Scan for the cell matching the given text and deliver its [x, y] coordinate at center. 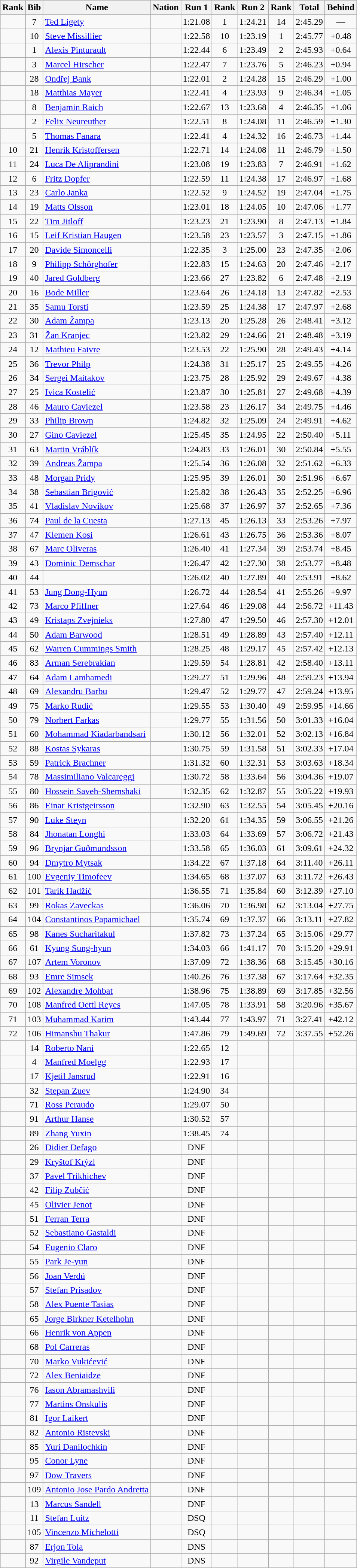
Arthur Hanse [97, 1119]
+27.82 [341, 920]
+0.64 [341, 50]
Erjon Tola [97, 1547]
2:45.93 [309, 50]
3:11.72 [309, 877]
+8.48 [341, 563]
1:37.09 [196, 962]
+8.62 [341, 577]
Marcus Sandell [97, 1504]
2:46.34 [309, 93]
+4.46 [341, 406]
+30.16 [341, 962]
2:59.23 [309, 677]
+12.13 [341, 649]
106 [34, 1033]
1:25.95 [196, 478]
3:02.33 [309, 748]
1:28.89 [253, 635]
2:49.68 [309, 392]
104 [34, 920]
Luke Steyn [97, 820]
Marcel Hirscher [97, 64]
+1.05 [341, 93]
Total [309, 7]
88 [34, 748]
Fritz Dopfer [97, 179]
Alex Puente Tasias [97, 1304]
+5.55 [341, 449]
1:32.55 [253, 805]
Artem Voronov [97, 962]
1:26.47 [196, 563]
Kryštof Krýzl [97, 1162]
3:17.85 [309, 991]
1:27.80 [196, 620]
2:46.73 [309, 136]
1:21.08 [196, 22]
+29.77 [341, 934]
2:46.35 [309, 107]
2:59.24 [309, 692]
2:46.23 [309, 64]
1:23.68 [253, 107]
1:23.59 [196, 307]
1:22.52 [196, 193]
Park Je-yun [97, 1261]
1:34.65 [196, 877]
1:30.75 [196, 748]
1:33.03 [196, 834]
Carlo Janka [97, 193]
Andreas Žampa [97, 464]
3:01.33 [309, 720]
1:25.28 [253, 321]
Yuri Danilochkin [97, 1447]
+4.39 [341, 392]
3:06.72 [309, 834]
+2.53 [341, 292]
Philipp Schörghofer [97, 264]
3:37.55 [309, 1033]
3:04.36 [309, 777]
2:50.84 [309, 449]
Sebastian Brigović [97, 492]
+21.43 [341, 834]
1:37.07 [253, 877]
Manfred Oettl Reyes [97, 1005]
1:27.13 [196, 520]
1:31.56 [253, 720]
Behind [341, 7]
+14.66 [341, 706]
1:24.95 [253, 435]
Pol Carreras [97, 1347]
1:31.58 [253, 748]
1:23.01 [196, 207]
1:22.01 [196, 79]
1:41.17 [253, 948]
Matts Olsson [97, 207]
Pavel Trikhichev [97, 1176]
Joan Verdú [97, 1276]
1:26.08 [253, 464]
1:28.54 [253, 592]
1:24.18 [253, 292]
92 [34, 1561]
80 [34, 791]
1:23.49 [253, 50]
2:53.36 [309, 535]
1:36.03 [253, 848]
Kanes Sucharitakul [97, 934]
Matthias Mayer [97, 93]
Sebastiano Gastaldi [97, 1233]
2:50.40 [309, 435]
1:26.97 [253, 506]
2:49.75 [309, 406]
1:26.43 [253, 492]
+2.17 [341, 264]
+5.11 [341, 435]
1:22.83 [196, 264]
109 [34, 1489]
1:24.63 [253, 264]
Henrik von Appen [97, 1333]
+16.04 [341, 720]
3:03.63 [309, 763]
Henrik Kristoffersen [97, 150]
1:35.84 [253, 891]
+2.19 [341, 278]
1:26.02 [196, 577]
1:31.32 [196, 763]
1:24.90 [196, 1091]
Arman Serebrakian [97, 663]
Constantinos Papamichael [97, 920]
1:25.09 [253, 421]
+32.56 [341, 991]
81 [34, 1418]
1:40.26 [196, 976]
Trevor Philp [97, 364]
2:47.48 [309, 278]
1:24.05 [253, 207]
1:30.72 [196, 777]
+13.94 [341, 677]
1:25.00 [253, 250]
2:53.91 [309, 577]
+27.75 [341, 905]
Marco Pfiffner [97, 606]
+2.68 [341, 307]
+1.50 [341, 150]
1:22.67 [196, 107]
2:52.25 [309, 492]
1:29.96 [253, 677]
Kyung Sung-hyun [97, 948]
Adam Žampa [97, 321]
1:38.36 [253, 962]
1:25.54 [196, 464]
2:45.77 [309, 36]
+1.68 [341, 179]
Run 1 [196, 7]
Roberto Nani [97, 1048]
3:05.22 [309, 791]
2:47.97 [309, 307]
97 [34, 1475]
2:57.42 [309, 649]
Morgan Pridy [97, 478]
+8.07 [341, 535]
83 [34, 663]
2:51.96 [309, 478]
Dominic Demschar [97, 563]
2:47.04 [309, 193]
107 [34, 962]
Žan Kranjec [97, 335]
1:38.89 [253, 991]
Ondřej Bank [97, 79]
+6.33 [341, 464]
Bib [34, 7]
3:13.04 [309, 905]
1:22.65 [196, 1048]
1:36.98 [253, 905]
87 [34, 1547]
Felix Neureuther [97, 121]
+0.94 [341, 64]
Eugenio Claro [97, 1247]
1:22.51 [196, 121]
99 [34, 905]
1:37.82 [196, 934]
Alex Beniaidze [97, 1376]
Jung Dong-Hyun [97, 592]
2:59.95 [309, 706]
85 [34, 1447]
2:46.97 [309, 179]
108 [34, 1005]
+4.62 [341, 421]
+24.32 [341, 848]
Name [97, 7]
Jorge Birkner Ketelhohn [97, 1318]
+1.84 [341, 221]
+12.11 [341, 635]
3:02.13 [309, 734]
+27.10 [341, 891]
+6.96 [341, 492]
102 [34, 991]
Alexandru Barbu [97, 692]
2:49.91 [309, 421]
2:49.43 [309, 349]
1:34.03 [196, 948]
1:22.44 [196, 50]
1:23.93 [253, 93]
1:29.55 [196, 706]
+16.84 [341, 734]
1:23.75 [196, 378]
+26.43 [341, 877]
Conor Lyne [97, 1461]
1:22.93 [196, 1062]
100 [34, 877]
1:23.08 [196, 164]
Alexis Pinturault [97, 50]
1:22.35 [196, 250]
Stefan Prisadov [97, 1290]
1:29.07 [196, 1105]
+1.44 [341, 136]
1:32.90 [196, 805]
2:47.15 [309, 235]
2:47.46 [309, 264]
1:23.83 [253, 164]
+1.06 [341, 107]
1:29.27 [196, 677]
+3.12 [341, 321]
Hossein Saveh-Shemshaki [97, 791]
1:23.64 [196, 292]
1:25.82 [196, 492]
1:36.55 [196, 891]
+17.04 [341, 748]
Samu Torsti [97, 307]
1:29.47 [196, 692]
Vladislav Novikov [97, 506]
Dmytro Mytsak [97, 862]
2:53.77 [309, 563]
+8.45 [341, 549]
1:29.17 [253, 649]
+12.01 [341, 620]
1:29.08 [253, 606]
2:45.29 [309, 22]
Antonio Ristevski [97, 1432]
2:46.91 [309, 164]
Klemen Kosi [97, 535]
1:38.45 [196, 1133]
1:33.91 [253, 1005]
3:09.61 [309, 848]
82 [34, 1432]
1:32.31 [253, 763]
91 [34, 1119]
Jared Goldberg [97, 278]
1:26.13 [253, 520]
+1.75 [341, 193]
Kjetil Jansrud [97, 1076]
Himanshu Thakur [97, 1033]
1:43.97 [253, 1019]
2:53.26 [309, 520]
3:12.39 [309, 891]
1:26.75 [253, 535]
2:48.48 [309, 335]
+11.43 [341, 606]
1:26.61 [196, 535]
103 [34, 1019]
Dow Travers [97, 1475]
1:34.22 [196, 862]
+7.97 [341, 520]
+20.16 [341, 805]
1:30.40 [253, 706]
1:22.91 [196, 1076]
1:32.87 [253, 791]
+0.48 [341, 36]
2:48.41 [309, 321]
3:15.20 [309, 948]
1:22.47 [196, 64]
1:23.66 [196, 278]
+6.67 [341, 478]
+52.26 [341, 1033]
— [341, 22]
Marko Rudić [97, 706]
+9.97 [341, 592]
1:34.35 [253, 820]
86 [34, 805]
1:33.69 [253, 834]
+4.38 [341, 378]
+1.86 [341, 235]
Leif Kristian Haugen [97, 235]
1:27.64 [196, 606]
Kristaps Zvejnieks [97, 620]
1:35.74 [196, 920]
1:23.23 [196, 221]
1:47.05 [196, 1005]
Kostas Sykaras [97, 748]
2:57.40 [309, 635]
Davide Simoncelli [97, 250]
Igor Laikert [97, 1418]
+21.26 [341, 820]
Stefan Luitz [97, 1518]
+1.62 [341, 164]
Massimiliano Valcareggi [97, 777]
Mohammad Kiadarbandsari [97, 734]
2:47.13 [309, 221]
1:37.18 [253, 862]
Adam Barwood [97, 635]
2:56.72 [309, 606]
2:52.65 [309, 506]
2:49.55 [309, 364]
1:26.17 [253, 406]
3:13.11 [309, 920]
1:28.51 [196, 635]
Patrick Brachner [97, 763]
1:23.19 [253, 36]
Ferran Terra [97, 1219]
Muhammad Karim [97, 1019]
3:11.40 [309, 862]
1:32.20 [196, 820]
3:20.96 [309, 1005]
Filip Zubčić [97, 1190]
93 [34, 976]
2:46.59 [309, 121]
1:22.58 [196, 36]
Zhang Yuxin [97, 1133]
+7.36 [341, 506]
+35.67 [341, 1005]
89 [34, 1133]
Benjamin Raich [97, 107]
+13.11 [341, 663]
1:29.59 [196, 663]
1:24.32 [253, 136]
1:32.01 [253, 734]
+1.30 [341, 121]
2:55.26 [309, 592]
1:49.69 [253, 1033]
Stepan Zuev [97, 1091]
1:24.28 [253, 79]
90 [34, 820]
1:30.52 [196, 1119]
1:37.37 [253, 920]
Ivica Kostelić [97, 392]
Run 2 [253, 7]
Norbert Farkas [97, 720]
Sergei Maitakov [97, 378]
Didier Defago [97, 1148]
2:58.40 [309, 663]
Thomas Fanara [97, 136]
1:28.25 [196, 649]
105 [34, 1532]
2:51.62 [309, 464]
Martin Vráblík [97, 449]
2:46.29 [309, 79]
1:24.21 [253, 22]
1:23.76 [253, 64]
Evgeniy Timofeev [97, 877]
Iason Abramashvili [97, 1390]
+32.35 [341, 976]
+1.77 [341, 207]
1:25.17 [253, 364]
2:47.82 [309, 292]
Antonio Jose Pardo Andretta [97, 1489]
Gino Caviezel [97, 435]
Jhonatan Longhi [97, 834]
101 [34, 891]
1:24.82 [196, 421]
3:15.45 [309, 962]
Einar Kristgeirsson [97, 805]
Paul de la Cuesta [97, 520]
1:25.81 [253, 392]
Bode Miller [97, 292]
1:25.90 [253, 349]
1:27.89 [253, 577]
3:15.06 [309, 934]
2:49.67 [309, 378]
1:25.68 [196, 506]
1:23.53 [196, 349]
Marc Oliveras [97, 549]
+19.07 [341, 777]
1:24.83 [196, 449]
Warren Cummings Smith [97, 649]
1:29.50 [253, 620]
96 [34, 848]
1:23.90 [253, 221]
Tarik Hadžić [97, 891]
Ted Ligety [97, 22]
Virgile Vandeput [97, 1561]
1:37.38 [253, 976]
Manfred Moelgg [97, 1062]
Emre Simsek [97, 976]
Mathieu Faivre [97, 349]
84 [34, 834]
95 [34, 1461]
2:57.30 [309, 620]
Philip Brown [97, 421]
1:23.87 [196, 392]
3:27.41 [309, 1019]
1:23.57 [253, 235]
Marko Vukićević [97, 1361]
+26.11 [341, 862]
Olivier Jenot [97, 1204]
1:33.64 [253, 777]
+2.06 [341, 250]
1:27.30 [253, 563]
1:37.24 [253, 934]
1:43.44 [196, 1019]
1:22.71 [196, 150]
+42.12 [341, 1019]
1:36.06 [196, 905]
1:38.96 [196, 991]
1:32.35 [196, 791]
1:24.66 [253, 335]
+13.95 [341, 692]
1:24.52 [253, 193]
1:33.58 [196, 848]
+4.26 [341, 364]
Luca De Aliprandini [97, 164]
3:06.55 [309, 820]
Tim Jitloff [97, 221]
1:30.12 [196, 734]
+1.00 [341, 79]
2:53.74 [309, 549]
3:05.45 [309, 805]
Nation [166, 7]
1:23.13 [196, 321]
Adam Lamhamedi [97, 677]
Ross Peraudo [97, 1105]
1:28.81 [253, 663]
Vincenzo Michelotti [97, 1532]
2:47.35 [309, 250]
1:47.86 [196, 1033]
+29.91 [341, 948]
+18.34 [341, 763]
+4.14 [341, 349]
1:22.59 [196, 179]
Brynjar Guðmundsson [97, 848]
2:46.79 [309, 150]
3:17.64 [309, 976]
Rokas Zaveckas [97, 905]
94 [34, 862]
2:47.06 [309, 207]
1:26.40 [196, 549]
Martins Onskulis [97, 1404]
1:26.72 [196, 592]
+3.19 [341, 335]
Alexandre Mohbat [97, 991]
98 [34, 934]
1:27.34 [253, 549]
+19.93 [341, 791]
1:25.45 [196, 435]
Steve Missillier [97, 36]
Mauro Caviezel [97, 406]
1:25.92 [253, 378]
